Determine the [x, y] coordinate at the center of the cell enclosing the given text.  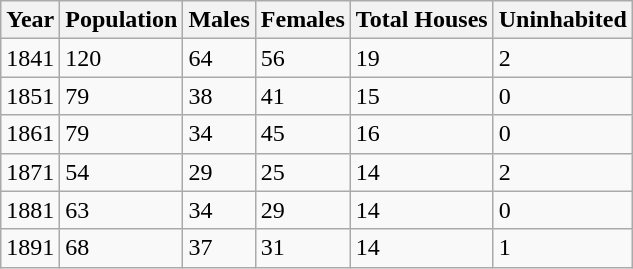
1 [562, 248]
56 [302, 58]
25 [302, 172]
1891 [30, 248]
15 [422, 96]
68 [122, 248]
1861 [30, 134]
37 [219, 248]
16 [422, 134]
Uninhabited [562, 20]
64 [219, 58]
19 [422, 58]
Males [219, 20]
1871 [30, 172]
Females [302, 20]
Year [30, 20]
31 [302, 248]
45 [302, 134]
120 [122, 58]
1841 [30, 58]
54 [122, 172]
1881 [30, 210]
41 [302, 96]
Total Houses [422, 20]
63 [122, 210]
Population [122, 20]
1851 [30, 96]
38 [219, 96]
